Determine the [X, Y] coordinate at the center of the cell enclosing the given text.  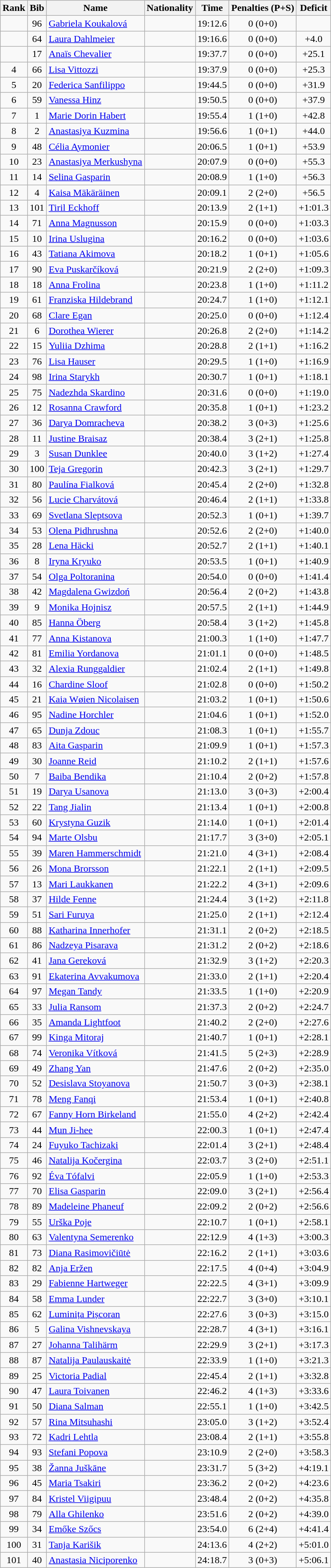
2 [37, 131]
+3:16.1 [314, 1329]
21:14.0 [212, 822]
22:01.4 [212, 1145]
+5:01.0 [314, 1545]
Stefani Popova [95, 1453]
21:47.6 [212, 1068]
Jana Gereková [95, 961]
20:52.6 [212, 530]
4 (0+4) [263, 1268]
20:09.1 [212, 193]
22:22.5 [212, 1283]
+4:19.1 [314, 1468]
+3:00.3 [314, 1237]
+2:48.4 [314, 1145]
+1:25.8 [314, 438]
21:08.3 [212, 730]
Alla Ghilenko [95, 1514]
20:46.4 [212, 500]
+1:01.3 [314, 208]
19:37.7 [212, 54]
Mona Brorsson [95, 868]
Lisa Hauser [95, 361]
6 (2+4) [263, 1529]
Monika Hojnisz [95, 607]
22:28.7 [212, 1329]
Gabriela Koukalová [95, 23]
+2:08.4 [314, 853]
21:22.1 [212, 868]
+1:03.6 [314, 239]
20:45.4 [212, 484]
+31.9 [314, 85]
+3:21.3 [314, 1360]
21:03.2 [212, 700]
21:22.2 [212, 884]
+2:18.5 [314, 930]
20:58.4 [212, 623]
+1:48.5 [314, 653]
Yuliia Dzhima [95, 346]
+1:50.6 [314, 700]
+2:09.6 [314, 884]
Svetlana Sleptsova [95, 515]
Federica Sanfilippo [95, 85]
+3:04.9 [314, 1268]
+4:23.6 [314, 1483]
Justine Braisaz [95, 438]
Elisa Gasparin [95, 1191]
Rosanna Crawford [95, 407]
+2:11.8 [314, 899]
20:52.3 [212, 515]
+1:14.2 [314, 331]
19:12.6 [212, 23]
+2:24.7 [314, 1007]
+44.0 [314, 131]
22:45.4 [212, 1375]
Anna Magnusson [95, 223]
Marte Olsbu [95, 838]
20:38.4 [212, 438]
21:32.9 [212, 961]
Anja Eržen [95, 1268]
23:36.2 [212, 1483]
23:10.9 [212, 1453]
Sari Furuya [95, 914]
+53.9 [314, 146]
Franziska Hildebrand [95, 300]
+4:35.8 [314, 1499]
Hilde Fenne [95, 899]
+3:33.6 [314, 1391]
21:10.4 [212, 776]
22:16.2 [212, 1253]
+1:41.4 [314, 576]
21:13.0 [212, 792]
+1:45.8 [314, 623]
22:46.2 [212, 1391]
Johanna Talihärm [95, 1345]
Teja Gregorin [95, 469]
21:04.6 [212, 715]
Chardine Sloof [95, 684]
+1:40.0 [314, 530]
20:24.7 [212, 300]
Lisa Vittozzi [95, 69]
Nadzeya Pisarava [95, 945]
+1:11.2 [314, 285]
Magdalena Gwizdoń [95, 592]
Natalija Paulauskaitė [95, 1360]
Emőke Szőcs [95, 1529]
+1:09.3 [314, 269]
Iryna Kryuko [95, 561]
Anaïs Chevalier [95, 54]
20:25.0 [212, 315]
Darya Usanova [95, 792]
20:30.7 [212, 377]
19:55.4 [212, 115]
+2:47.4 [314, 1130]
+2:00.4 [314, 792]
Kadri Lehtla [95, 1437]
23:08.4 [212, 1437]
21:31.1 [212, 930]
Lena Häcki [95, 546]
+1:44.9 [314, 607]
Meng Fanqi [95, 1099]
19:16.6 [212, 39]
Susan Dunklee [95, 454]
20:57.5 [212, 607]
+2:38.1 [314, 1084]
+1:57.3 [314, 746]
20:06.5 [212, 146]
23:48.4 [212, 1499]
+1:40.1 [314, 546]
23:05.0 [212, 1421]
+2:20.4 [314, 976]
+4.0 [314, 39]
+2:27.6 [314, 1022]
21:40.2 [212, 1022]
Selina Gasparin [95, 177]
20:15.9 [212, 223]
+2:53.3 [314, 1176]
Olena Pidhrushna [95, 530]
Kaisa Mäkäräinen [95, 193]
+1:12.4 [314, 315]
Katharina Innerhofer [95, 930]
+1:19.0 [314, 392]
+25.1 [314, 54]
+37.9 [314, 100]
Zhang Yan [95, 1068]
+1:47.7 [314, 638]
19:50.5 [212, 100]
Irina Uslugina [95, 239]
+2:20.3 [314, 961]
21:02.8 [212, 684]
Dunja Zdouc [95, 730]
21:13.4 [212, 807]
+1:18.1 [314, 377]
5 (2+3) [263, 1053]
Urška Poje [95, 1222]
+55.3 [314, 161]
20:08.9 [212, 177]
Hanna Öberg [95, 623]
Clare Egan [95, 315]
20:56.4 [212, 592]
+1:50.2 [314, 684]
Tatiana Akimova [95, 254]
+1:40.9 [314, 561]
Anastasia Niciporenko [95, 1560]
22:05.9 [212, 1176]
+2:28.9 [314, 1053]
+1:16.9 [314, 361]
20:42.3 [212, 469]
5 (3+2) [263, 1468]
Deficit [314, 8]
Diana Rasimovičiūtė [95, 1253]
+2:56.6 [314, 1207]
Vanessa Hinz [95, 100]
+3:42.5 [314, 1406]
+2:05.1 [314, 838]
22:12.9 [212, 1237]
+2:20.9 [314, 992]
21:41.5 [212, 1053]
24:18.7 [212, 1560]
+2:28.1 [314, 1038]
+1:16.2 [314, 346]
Mari Laukkanen [95, 884]
21:31.2 [212, 945]
Tanja Karišik [95, 1545]
Alexia Runggaldier [95, 669]
Célia Aymonier [95, 146]
22:09.0 [212, 1191]
+1:57.6 [314, 761]
+3:32.8 [314, 1375]
+2:51.1 [314, 1160]
+2:12.4 [314, 914]
Eva Puskarčíková [95, 269]
21:17.7 [212, 838]
Emma Lunder [95, 1299]
+1:57.8 [314, 776]
Natalija Kočergina [95, 1160]
1 [37, 115]
+2:01.4 [314, 822]
+2:58.1 [314, 1222]
Anastasiya Kuzmina [95, 131]
Nadine Horchler [95, 715]
20:31.6 [212, 392]
Lucie Charvátová [95, 500]
22:17.5 [212, 1268]
+1:29.7 [314, 469]
+3:58.3 [314, 1453]
21:33.5 [212, 992]
+3:03.6 [314, 1253]
+1:27.4 [314, 454]
Irina Starykh [95, 377]
Rank [14, 8]
Kinga Mitoraj [95, 1038]
20:54.0 [212, 576]
Luminița Pișcoran [95, 1314]
21:55.0 [212, 1114]
+4:39.0 [314, 1514]
+3:09.9 [314, 1283]
+1:52.0 [314, 715]
20:23.8 [212, 285]
21:53.4 [212, 1099]
23:31.7 [212, 1468]
Kristel Viigipuu [95, 1499]
Megan Tandy [95, 992]
Fuyuko Tachizaki [95, 1145]
22:33.9 [212, 1360]
21:25.0 [212, 914]
Laura Dahlmeier [95, 39]
+3:10.1 [314, 1299]
20:29.5 [212, 361]
Fanny Horn Birkeland [95, 1114]
Paulína Fialková [95, 484]
20:35.8 [212, 407]
Olga Poltoranina [95, 576]
Madeleine Phaneuf [95, 1207]
+1:55.7 [314, 730]
+3:15.0 [314, 1314]
23:51.6 [212, 1514]
24:13.6 [212, 1545]
19:56.6 [212, 131]
Julia Ransom [95, 1007]
Galina Vishnevskaya [95, 1329]
21:33.0 [212, 976]
+2:00.8 [314, 807]
Aita Gasparin [95, 746]
Fabienne Hartweger [95, 1283]
22:22.7 [212, 1299]
Penalties (P+S) [263, 8]
20:13.9 [212, 208]
Diana Salman [95, 1406]
22:29.9 [212, 1345]
Emilia Yordanova [95, 653]
Maren Hammerschmidt [95, 853]
+1:05.6 [314, 254]
+1:33.8 [314, 500]
21:10.2 [212, 761]
20:53.5 [212, 561]
Mun Ji-hee [95, 1130]
+56.3 [314, 177]
Bib [37, 8]
Ekaterina Avvakumova [95, 976]
+3:17.3 [314, 1345]
22:00.3 [212, 1130]
23:54.0 [212, 1529]
Tiril Eckhoff [95, 208]
+1:43.8 [314, 592]
Dorothea Wierer [95, 331]
22:10.7 [212, 1222]
+4:41.4 [314, 1529]
+56.5 [314, 193]
+1:49.8 [314, 669]
20:52.7 [212, 546]
+2:42.4 [314, 1114]
+2:09.5 [314, 868]
20:21.9 [212, 269]
+3:55.8 [314, 1437]
20:07.9 [212, 161]
Tang Jialin [95, 807]
Nationality [170, 8]
19:37.9 [212, 69]
+1:25.6 [314, 423]
Žanna Juškāne [95, 1468]
+3:52.4 [314, 1421]
Valentyna Semerenko [95, 1237]
Amanda Lightfoot [95, 1022]
+42.8 [314, 115]
Baiba Bendika [95, 776]
19:44.5 [212, 85]
22:27.6 [212, 1314]
Anna Kistanova [95, 638]
21:24.4 [212, 899]
22:09.2 [212, 1207]
Éva Tófalvi [95, 1176]
20:18.2 [212, 254]
+2:56.4 [314, 1191]
20:16.2 [212, 239]
21:00.3 [212, 638]
Kaia Wøien Nicolaisen [95, 700]
Krystyna Guzik [95, 822]
Maria Tsakiri [95, 1483]
21:09.9 [212, 746]
Rina Mitsuhashi [95, 1421]
Laura Toivanen [95, 1391]
+1:32.8 [314, 484]
21:01.1 [212, 653]
Victoria Padial [95, 1375]
Desislava Stoyanova [95, 1084]
Time [212, 8]
+1:12.1 [314, 300]
Name [95, 8]
+1:23.2 [314, 407]
21:50.7 [212, 1084]
Darya Domracheva [95, 423]
+2:40.8 [314, 1099]
21:40.7 [212, 1038]
+25.3 [314, 69]
Anna Frolina [95, 285]
Marie Dorin Habert [95, 115]
3 [37, 454]
Nadezhda Skardino [95, 392]
Joanne Reid [95, 761]
22:55.1 [212, 1406]
+1:39.7 [314, 515]
21:37.3 [212, 1007]
3 (2+0) [263, 1160]
20:26.8 [212, 331]
+5:06.1 [314, 1560]
Veronika Vítková [95, 1053]
21:02.4 [212, 669]
Anastasiya Merkushyna [95, 161]
+1:03.3 [314, 223]
22:03.7 [212, 1160]
+2:18.6 [314, 945]
20:28.8 [212, 346]
20:38.2 [212, 423]
20:40.0 [212, 454]
21:21.0 [212, 853]
+2:35.0 [314, 1068]
